Determine the (X, Y) coordinate at the center of the cell enclosing the given text.  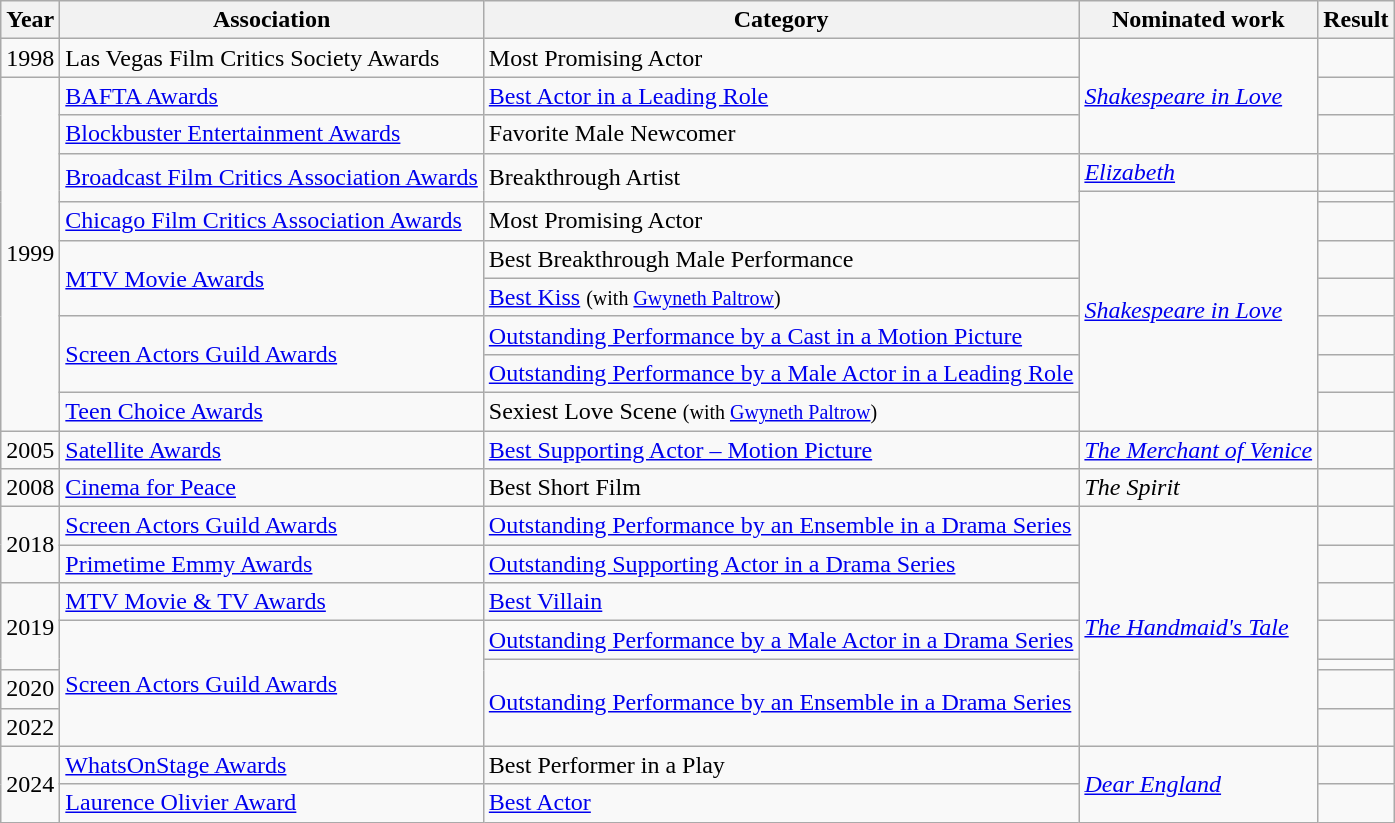
MTV Movie Awards (272, 278)
Favorite Male Newcomer (781, 134)
MTV Movie & TV Awards (272, 602)
Outstanding Performance by a Male Actor in a Drama Series (781, 640)
The Handmaid's Tale (1198, 626)
2022 (30, 727)
Best Villain (781, 602)
1999 (30, 254)
Best Performer in a Play (781, 765)
2005 (30, 449)
WhatsOnStage Awards (272, 765)
Cinema for Peace (272, 488)
Teen Choice Awards (272, 411)
Best Short Film (781, 488)
2020 (30, 689)
Outstanding Performance by a Male Actor in a Leading Role (781, 373)
2019 (30, 626)
Nominated work (1198, 20)
Year (30, 20)
Outstanding Performance by a Cast in a Motion Picture (781, 335)
Best Actor in a Leading Role (781, 96)
Elizabeth (1198, 172)
Blockbuster Entertainment Awards (272, 134)
Best Kiss (with Gwyneth Paltrow) (781, 297)
BAFTA Awards (272, 96)
Result (1356, 20)
Sexiest Love Scene (with Gwyneth Paltrow) (781, 411)
Category (781, 20)
Best Breakthrough Male Performance (781, 259)
Chicago Film Critics Association Awards (272, 221)
2018 (30, 545)
Dear England (1198, 784)
Las Vegas Film Critics Society Awards (272, 58)
Outstanding Supporting Actor in a Drama Series (781, 564)
Association (272, 20)
2008 (30, 488)
Primetime Emmy Awards (272, 564)
Best Actor (781, 803)
Satellite Awards (272, 449)
1998 (30, 58)
The Spirit (1198, 488)
Laurence Olivier Award (272, 803)
The Merchant of Venice (1198, 449)
Best Supporting Actor – Motion Picture (781, 449)
Breakthrough Artist (781, 178)
2024 (30, 784)
Broadcast Film Critics Association Awards (272, 178)
